Output the (x, y) coordinate of the center of the cell containing the given text.  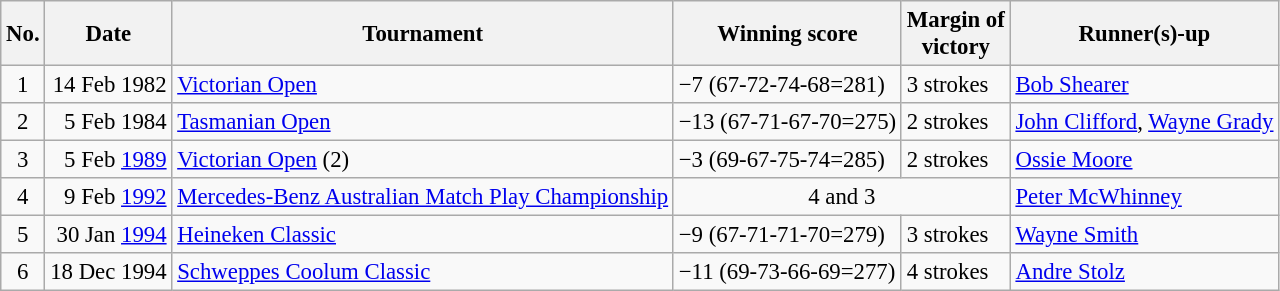
4 and 3 (842, 197)
John Clifford, Wayne Grady (1144, 122)
−7 (67-72-74-68=281) (787, 85)
Mercedes-Benz Australian Match Play Championship (423, 197)
5 Feb 1984 (108, 122)
Wayne Smith (1144, 235)
2 (23, 122)
Peter McWhinney (1144, 197)
Ossie Moore (1144, 160)
Victorian Open (423, 85)
9 Feb 1992 (108, 197)
Winning score (787, 34)
−9 (67-71-71-70=279) (787, 235)
Runner(s)-up (1144, 34)
Bob Shearer (1144, 85)
−13 (67-71-67-70=275) (787, 122)
Date (108, 34)
4 (23, 197)
5 (23, 235)
1 (23, 85)
Tournament (423, 34)
Heineken Classic (423, 235)
30 Jan 1994 (108, 235)
Victorian Open (2) (423, 160)
5 Feb 1989 (108, 160)
3 (23, 160)
Margin ofvictory (956, 34)
14 Feb 1982 (108, 85)
Tasmanian Open (423, 122)
No. (23, 34)
−3 (69-67-75-74=285) (787, 160)
